Return [X, Y] of the center of cell containing provided text 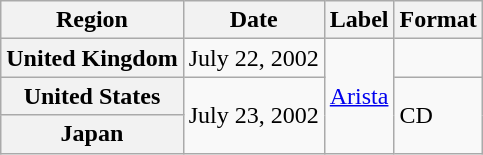
Date [254, 20]
Label [359, 20]
CD [438, 115]
United States [92, 96]
United Kingdom [92, 58]
July 22, 2002 [254, 58]
July 23, 2002 [254, 115]
Japan [92, 134]
Format [438, 20]
Arista [359, 96]
Region [92, 20]
